Return [X, Y] of the center of cell containing provided text 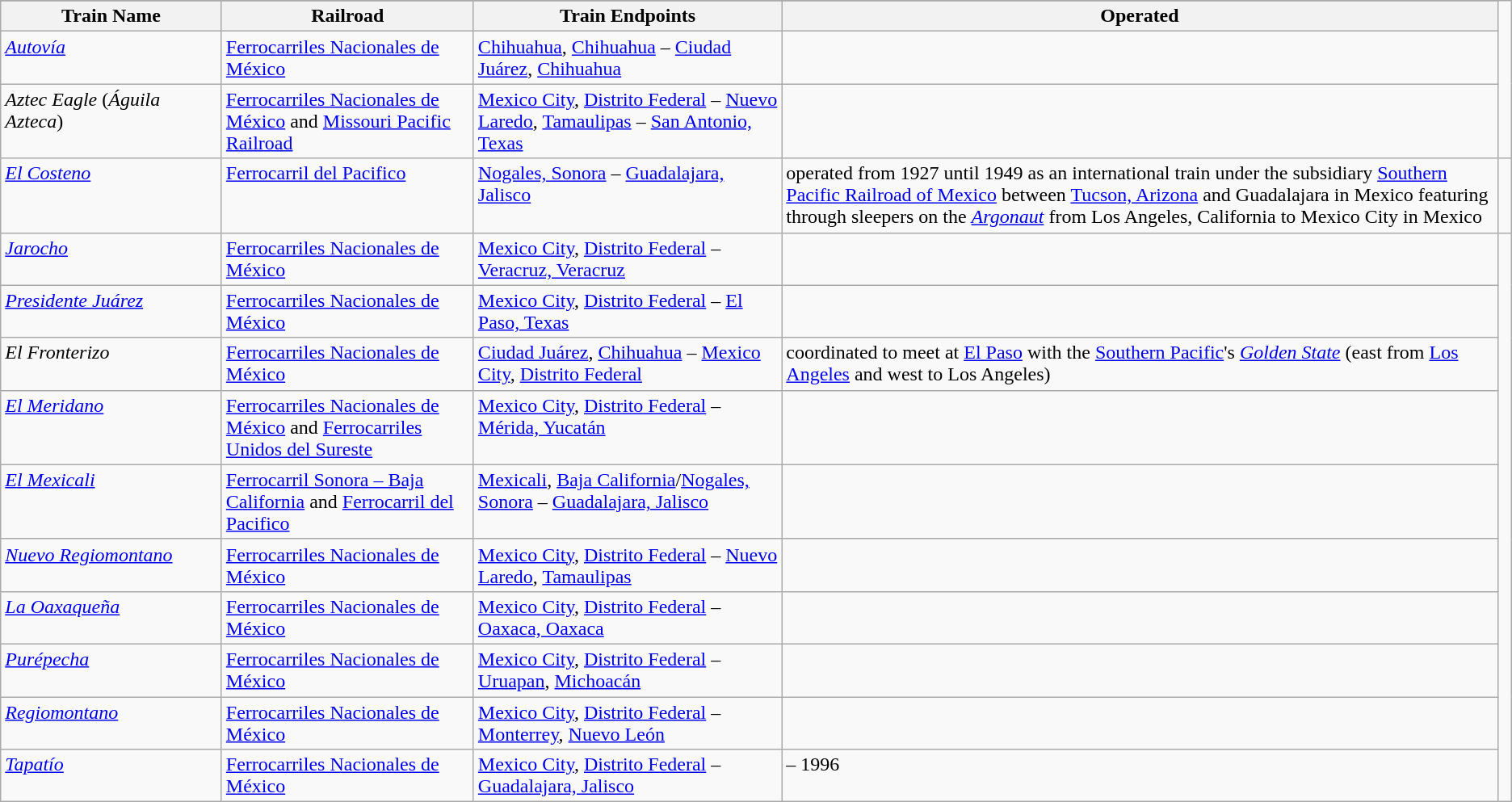
Train Name [111, 16]
Aztec Eagle (Águila Azteca) [111, 121]
Tapatío [111, 775]
Mexico City, Distrito Federal – Mérida, Yucatán [627, 427]
Purépecha [111, 670]
Presidente Juárez [111, 312]
Mexico City, Distrito Federal – Nuevo Laredo, Tamaulipas – San Antonio, Texas [627, 121]
El Mexicali [111, 502]
Mexico City, Distrito Federal – Guadalajara, Jalisco [627, 775]
Mexico City, Distrito Federal – Oaxaca, Oaxaca [627, 617]
El Costeno [111, 195]
Ferrocarriles Nacionales de México and Missouri Pacific Railroad [347, 121]
Ferrocarriles Nacionales de México and Ferrocarriles Unidos del Sureste [347, 427]
Operated [1140, 16]
El Fronterizo [111, 363]
coordinated to meet at El Paso with the Southern Pacific's Golden State (east from Los Angeles and west to Los Angeles) [1140, 363]
Ciudad Juárez, Chihuahua – Mexico City, Distrito Federal [627, 363]
Railroad [347, 16]
Train Endpoints [627, 16]
La Oaxaqueña [111, 617]
El Meridano [111, 427]
– 1996 [1140, 775]
Ferrocarril Sonora – Baja California and Ferrocarril del Pacifico [347, 502]
Chihuahua, Chihuahua – Ciudad Juárez, Chihuahua [627, 58]
Ferrocarril del Pacifico [347, 195]
Mexico City, Distrito Federal – Uruapan, Michoacán [627, 670]
Nogales, Sonora – Guadalajara, Jalisco [627, 195]
Mexico City, Distrito Federal – Nuevo Laredo, Tamaulipas [627, 565]
Mexico City, Distrito Federal – Veracruz, Veracruz [627, 258]
Mexicali, Baja California/Nogales, Sonora – Guadalajara, Jalisco [627, 502]
Nuevo Regiomontano [111, 565]
Autovía [111, 58]
Regiomontano [111, 722]
Mexico City, Distrito Federal – Monterrey, Nuevo León [627, 722]
Jarocho [111, 258]
Mexico City, Distrito Federal – El Paso, Texas [627, 312]
